Search for the cell housing the specified text and yield its [x, y] center coordinate. 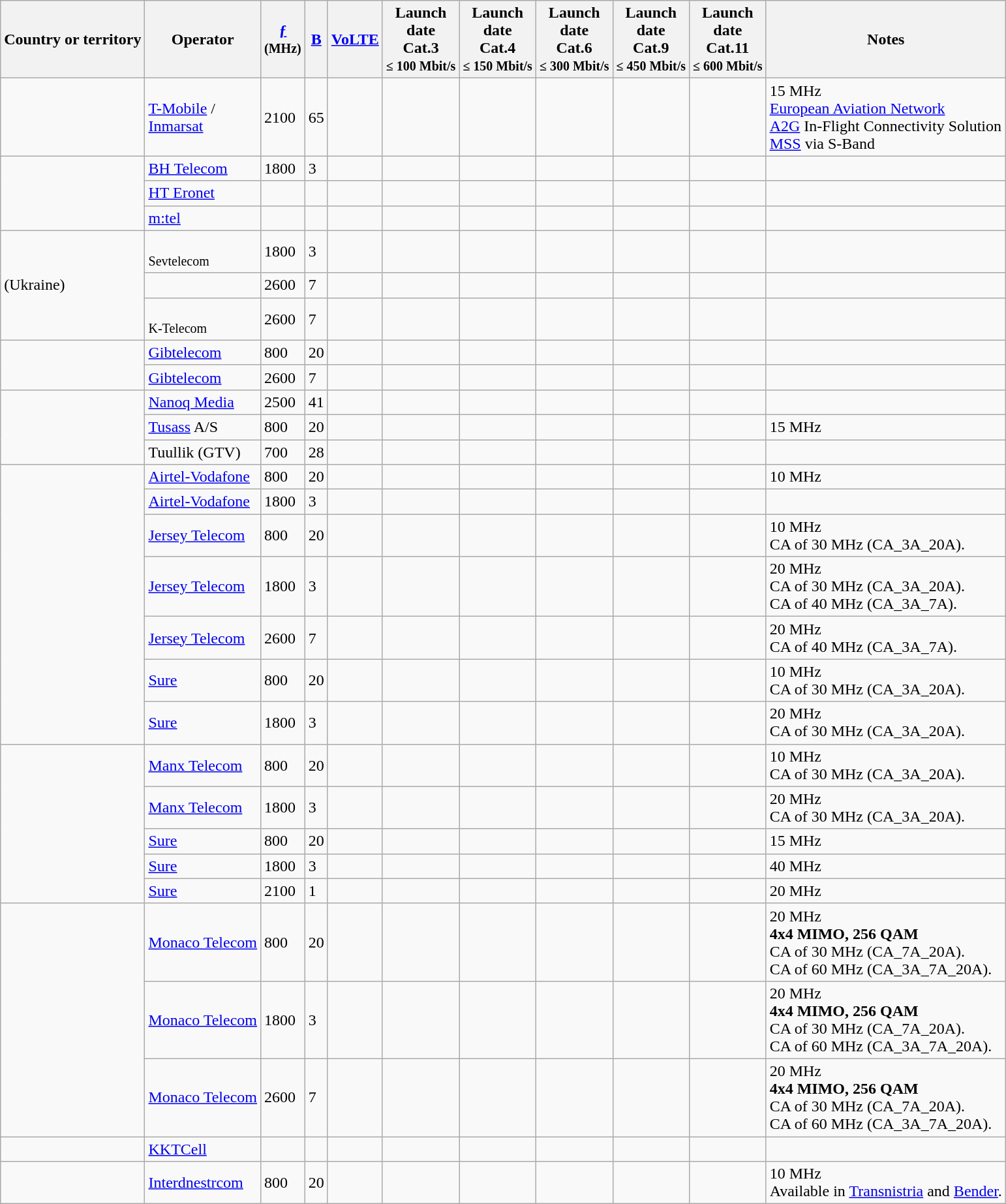
HT Eronet [203, 193]
10 MHz [886, 477]
Operator [203, 39]
1 [316, 891]
65 [316, 117]
20 MHz CA of 40 MHz (CA_3A_7A). [886, 638]
2500 [283, 402]
K-Telecom [203, 318]
40 MHz [886, 866]
LaunchdateCat.6≤ 300 Mbit/s [574, 39]
Interdnestrcom [203, 1182]
Sevtelecom [203, 252]
41 [316, 402]
Country or territory [73, 39]
Tuullik (GTV) [203, 452]
(Ukraine) [73, 285]
VoLTE [355, 39]
T-Mobile /Inmarsat [203, 117]
Notes [886, 39]
28 [316, 452]
20 MHz [886, 891]
LaunchdateCat.3≤ 100 Mbit/s [421, 39]
20 MHz CA of 30 MHz (CA_3A_20A).CA of 40 MHz (CA_3A_7A). [886, 587]
15 MHz European Aviation NetworkA2G In-Flight Connectivity SolutionMSS via S-Band [886, 117]
LaunchdateCat.11≤ 600 Mbit/s [728, 39]
BH Telecom [203, 168]
Tusass A/S [203, 427]
ƒ(MHz) [283, 39]
LaunchdateCat.9≤ 450 Mbit/s [651, 39]
Nanoq Media [203, 402]
700 [283, 452]
B [316, 39]
LaunchdateCat.4≤ 150 Mbit/s [498, 39]
m:tel [203, 218]
KKTCell [203, 1149]
10 MHz Available in Transnistria and Bender. [886, 1182]
